Search for the cell housing the specified text and yield its [X, Y] center coordinate. 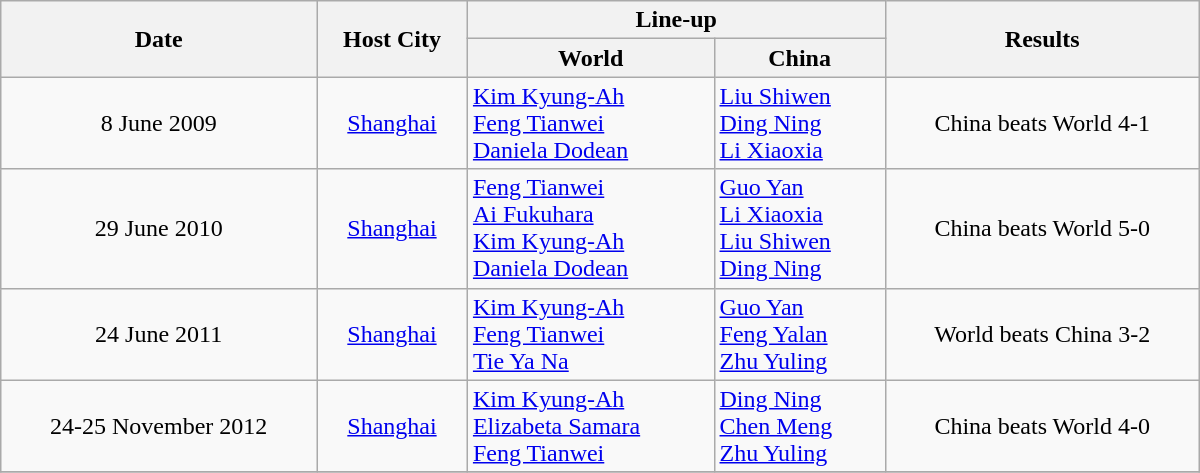
Ding Ning Chen Meng Zhu Yuling [800, 426]
24 June 2011 [159, 334]
Line-up [676, 20]
8 June 2009 [159, 123]
Results [1042, 39]
China beats World 4-0 [1042, 426]
Kim Kyung-Ah Feng Tianwei Daniela Dodean [590, 123]
Kim Kyung-Ah Elizabeta Samara Feng Tianwei [590, 426]
World [590, 58]
29 June 2010 [159, 228]
China beats World 4-1 [1042, 123]
Date [159, 39]
China [800, 58]
24-25 November 2012 [159, 426]
Liu Shiwen Ding Ning Li Xiaoxia [800, 123]
Host City [392, 39]
World beats China 3-2 [1042, 334]
Feng Tianwei Ai Fukuhara Kim Kyung-Ah Daniela Dodean [590, 228]
China beats World 5-0 [1042, 228]
Guo Yan Feng Yalan Zhu Yuling [800, 334]
Guo Yan Li Xiaoxia Liu Shiwen Ding Ning [800, 228]
Kim Kyung-Ah Feng Tianwei Tie Ya Na [590, 334]
